Return the (x, y) coordinate for the center point of the cell that contains the specified text.  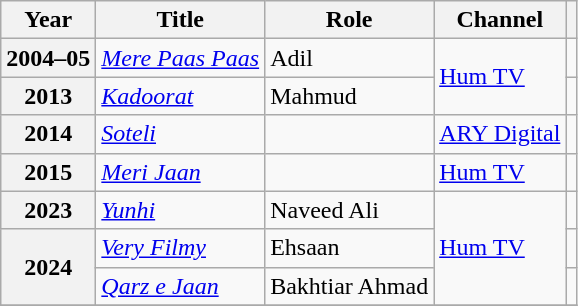
Mere Paas Paas (180, 58)
2004–05 (48, 58)
Meri Jaan (180, 172)
2023 (48, 210)
Channel (500, 20)
2014 (48, 134)
Soteli (180, 134)
Bakhtiar Ahmad (350, 286)
Ehsaan (350, 248)
ARY Digital (500, 134)
Qarz e Jaan (180, 286)
Very Filmy (180, 248)
Title (180, 20)
Kadoorat (180, 96)
Mahmud (350, 96)
Year (48, 20)
2015 (48, 172)
Role (350, 20)
Naveed Ali (350, 210)
2024 (48, 267)
2013 (48, 96)
Yunhi (180, 210)
Adil (350, 58)
